Provide the [X, Y] coordinate of the cell's center where the given text is located.  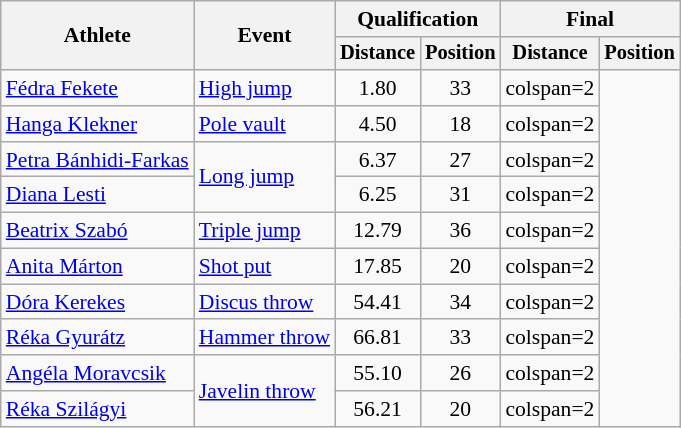
Final [590, 19]
Beatrix Szabó [98, 231]
Petra Bánhidi-Farkas [98, 160]
Réka Gyurátz [98, 338]
Event [264, 36]
27 [460, 160]
31 [460, 195]
Athlete [98, 36]
1.80 [378, 88]
Triple jump [264, 231]
56.21 [378, 409]
18 [460, 124]
Dóra Kerekes [98, 302]
Long jump [264, 178]
17.85 [378, 267]
Shot put [264, 267]
Qualification [418, 19]
12.79 [378, 231]
26 [460, 373]
6.25 [378, 195]
High jump [264, 88]
55.10 [378, 373]
Diana Lesti [98, 195]
Hammer throw [264, 338]
Hanga Klekner [98, 124]
Réka Szilágyi [98, 409]
4.50 [378, 124]
Angéla Moravcsik [98, 373]
Anita Márton [98, 267]
6.37 [378, 160]
34 [460, 302]
36 [460, 231]
Discus throw [264, 302]
66.81 [378, 338]
Javelin throw [264, 390]
54.41 [378, 302]
Pole vault [264, 124]
Fédra Fekete [98, 88]
